Identify which cell holds the provided text, then report its [x, y] central coordinate. 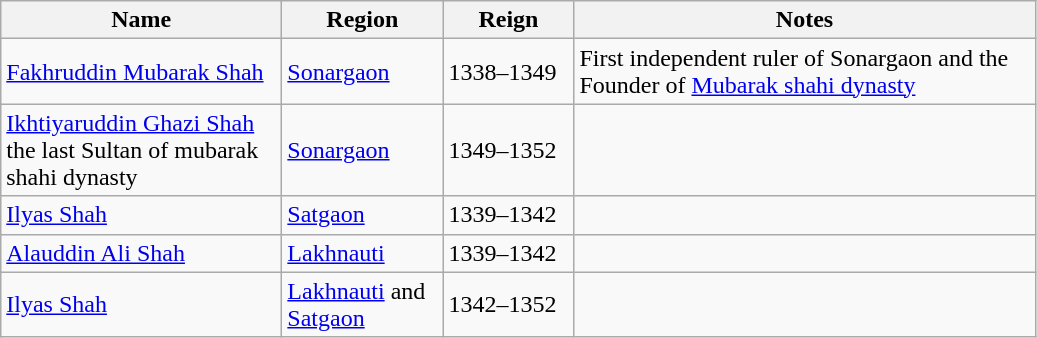
Name [142, 20]
First independent ruler of Sonargaon and the Founder of Mubarak shahi dynasty [804, 72]
Region [362, 20]
1349–1352 [508, 150]
Reign [508, 20]
1338–1349 [508, 72]
Satgaon [362, 215]
Lakhnauti and Satgaon [362, 304]
Alauddin Ali Shah [142, 253]
Notes [804, 20]
1342–1352 [508, 304]
Fakhruddin Mubarak Shah [142, 72]
Lakhnauti [362, 253]
Ikhtiyaruddin Ghazi Shah the last Sultan of mubarak shahi dynasty [142, 150]
